Return (x, y) of the center of cell containing provided text 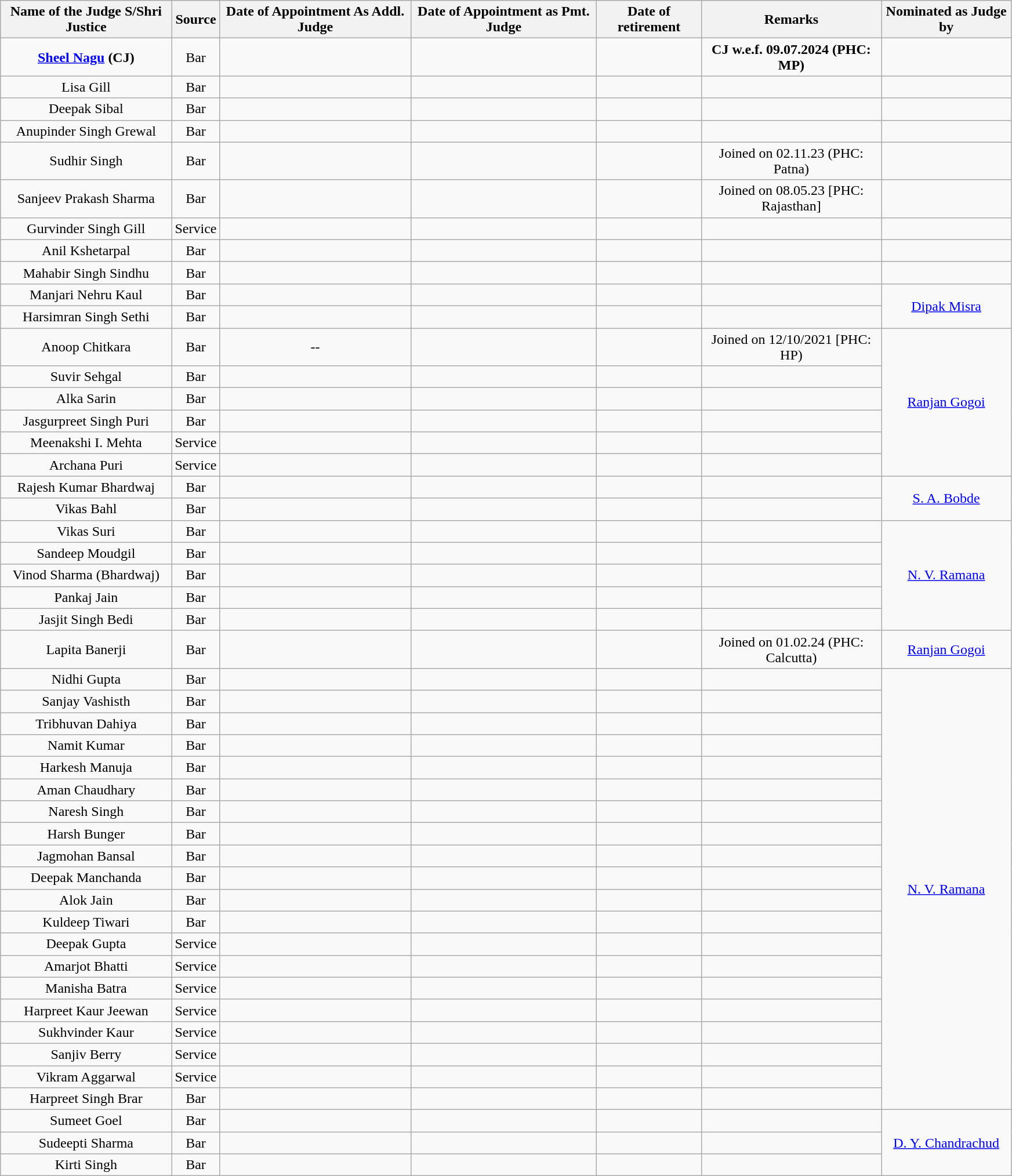
Aman Chaudhary (86, 790)
Rajesh Kumar Bhardwaj (86, 487)
Kirti Singh (86, 1165)
Sandeep Moudgil (86, 553)
Sumeet Goel (86, 1121)
Sukhvinder Kaur (86, 1032)
Suvir Sehgal (86, 377)
Archana Puri (86, 465)
Pankaj Jain (86, 597)
Jasjit Singh Bedi (86, 619)
Sanjay Vashisth (86, 701)
Deepak Manchanda (86, 878)
Sheel Nagu (CJ) (86, 57)
Sanjeev Prakash Sharma (86, 198)
Harkesh Manuja (86, 768)
Vinod Sharma (Bhardwaj) (86, 575)
Name of the Judge S/Shri Justice (86, 20)
Anil Kshetarpal (86, 251)
Date of Appointment as Pmt. Judge (503, 20)
Date of retirement (649, 20)
Sudhir Singh (86, 161)
Sudeepti Sharma (86, 1143)
Namit Kumar (86, 746)
Joined on 12/10/2021 [PHC: HP) (791, 347)
Deepak Sibal (86, 109)
Harpreet Singh Brar (86, 1099)
Naresh Singh (86, 812)
Anoop Chitkara (86, 347)
Nidhi Gupta (86, 679)
Kuldeep Tiwari (86, 922)
Manjari Nehru Kaul (86, 295)
Joined on 01.02.24 (PHC: Calcutta) (791, 649)
Sanjiv Berry (86, 1054)
D. Y. Chandrachud (946, 1143)
Harsh Bunger (86, 834)
Tribhuvan Dahiya (86, 723)
CJ w.e.f. 09.07.2024 (PHC: MP) (791, 57)
Mahabir Singh Sindhu (86, 273)
Amarjot Bhatti (86, 966)
Manisha Batra (86, 988)
Harsimran Singh Sethi (86, 317)
Deepak Gupta (86, 944)
Vikas Bahl (86, 509)
-- (315, 347)
Source (196, 20)
Joined on 08.05.23 [PHC: Rajasthan] (791, 198)
Gurvinder Singh Gill (86, 228)
Joined on 02.11.23 (PHC: Patna) (791, 161)
Nominated as Judge by (946, 20)
Lapita Banerji (86, 649)
Jagmohan Bansal (86, 856)
Vikram Aggarwal (86, 1077)
Alok Jain (86, 900)
Anupinder Singh Grewal (86, 131)
Vikas Suri (86, 531)
Remarks (791, 20)
Date of Appointment As Addl. Judge (315, 20)
Jasgurpreet Singh Puri (86, 421)
Harpreet Kaur Jeewan (86, 1010)
S. A. Bobde (946, 498)
Dipak Misra (946, 306)
Meenakshi I. Mehta (86, 443)
Alka Sarin (86, 399)
Lisa Gill (86, 87)
